Return (x, y) of the center of cell containing provided text 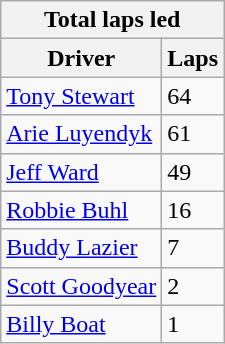
7 (193, 248)
16 (193, 210)
Laps (193, 58)
49 (193, 172)
Jeff Ward (82, 172)
Driver (82, 58)
Tony Stewart (82, 96)
Robbie Buhl (82, 210)
Scott Goodyear (82, 286)
1 (193, 324)
Arie Luyendyk (82, 134)
Buddy Lazier (82, 248)
Total laps led (112, 20)
2 (193, 286)
64 (193, 96)
Billy Boat (82, 324)
61 (193, 134)
